From the cell containing the given text, extract its center point as (x, y) coordinate. 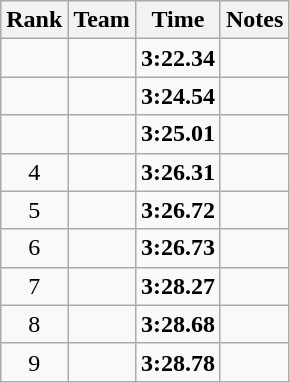
3:26.31 (178, 172)
Notes (254, 20)
3:22.34 (178, 58)
3:28.78 (178, 362)
7 (34, 286)
3:28.68 (178, 324)
3:28.27 (178, 286)
3:25.01 (178, 134)
3:24.54 (178, 96)
Time (178, 20)
8 (34, 324)
3:26.73 (178, 248)
4 (34, 172)
Team (102, 20)
Rank (34, 20)
3:26.72 (178, 210)
6 (34, 248)
9 (34, 362)
5 (34, 210)
